Search for the cell housing the specified text and yield its [X, Y] center coordinate. 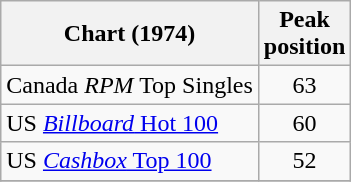
52 [304, 161]
US Cashbox Top 100 [130, 161]
Chart (1974) [130, 34]
US Billboard Hot 100 [130, 123]
Canada RPM Top Singles [130, 85]
60 [304, 123]
63 [304, 85]
Peakposition [304, 34]
